Provide the (x, y) coordinate of the cell's center where the given text is located.  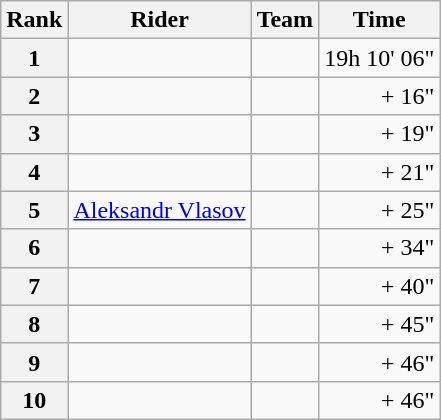
1 (34, 58)
6 (34, 248)
+ 19" (380, 134)
Rider (160, 20)
+ 45" (380, 324)
7 (34, 286)
Aleksandr Vlasov (160, 210)
+ 21" (380, 172)
+ 25" (380, 210)
Rank (34, 20)
+ 40" (380, 286)
5 (34, 210)
10 (34, 400)
9 (34, 362)
Team (285, 20)
3 (34, 134)
4 (34, 172)
Time (380, 20)
+ 34" (380, 248)
19h 10' 06" (380, 58)
8 (34, 324)
2 (34, 96)
+ 16" (380, 96)
